Search for the cell housing the specified text and yield its (x, y) center coordinate. 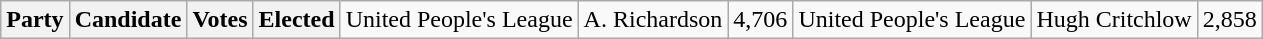
4,706 (760, 20)
2,858 (1230, 20)
Elected (296, 20)
A. Richardson (653, 20)
Party (35, 20)
Candidate (128, 20)
Votes (220, 20)
Hugh Critchlow (1114, 20)
